Identify which cell holds the provided text, then report its [X, Y] central coordinate. 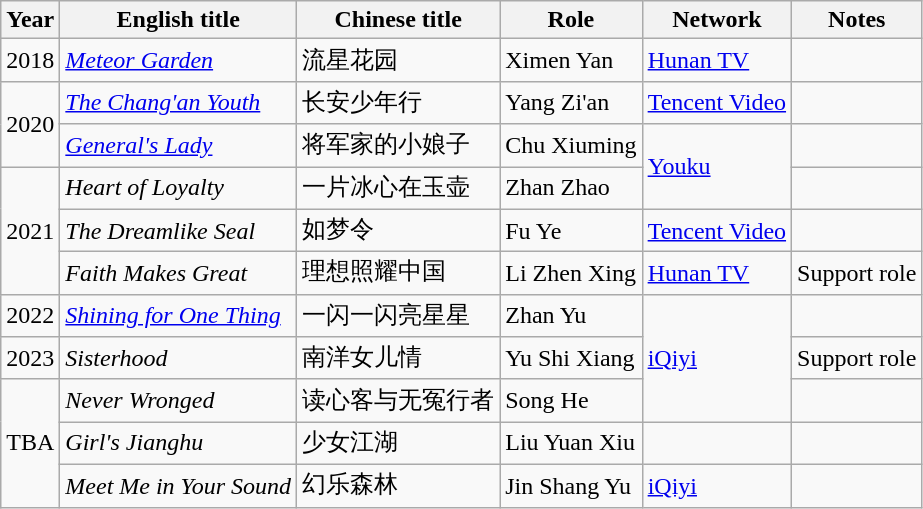
Youku [716, 166]
Notes [857, 20]
Yu Shi Xiang [571, 358]
Jin Shang Yu [571, 486]
Fu Ye [571, 230]
Meet Me in Your Sound [178, 486]
流星花园 [398, 60]
Never Wronged [178, 400]
Yang Zi'an [571, 102]
English title [178, 20]
Faith Makes Great [178, 274]
2022 [30, 316]
如梦令 [398, 230]
读心客与无冤行者 [398, 400]
2018 [30, 60]
General's Lady [178, 146]
Network [716, 20]
2023 [30, 358]
Ximen Yan [571, 60]
Zhan Zhao [571, 188]
Song He [571, 400]
Chinese title [398, 20]
长安少年行 [398, 102]
一闪一闪亮星星 [398, 316]
Role [571, 20]
将军家的小娘子 [398, 146]
Girl's Jianghu [178, 444]
TBA [30, 443]
2021 [30, 230]
Year [30, 20]
一片冰心在玉壶 [398, 188]
Shining for One Thing [178, 316]
幻乐森林 [398, 486]
Heart of Loyalty [178, 188]
Chu Xiuming [571, 146]
Zhan Yu [571, 316]
少女江湖 [398, 444]
Li Zhen Xing [571, 274]
理想照耀中国 [398, 274]
The Chang'an Youth [178, 102]
Liu Yuan Xiu [571, 444]
Meteor Garden [178, 60]
南洋女儿情 [398, 358]
The Dreamlike Seal [178, 230]
2020 [30, 124]
Sisterhood [178, 358]
